Locate the cell with the specified text and output its [X, Y] center coordinate. 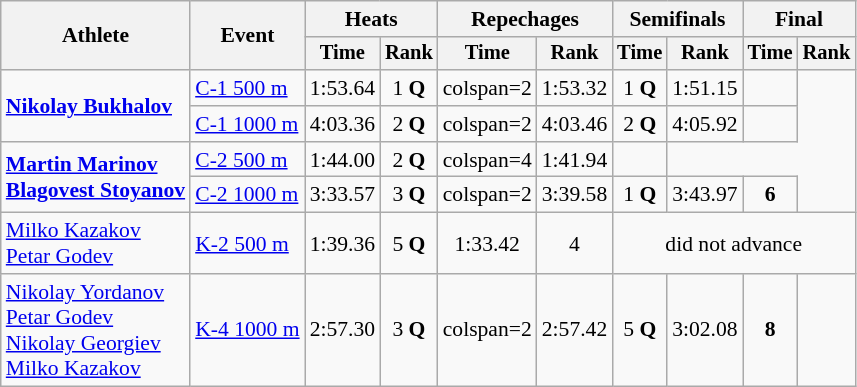
K-2 500 m [247, 244]
3:43.97 [704, 195]
Athlete [96, 36]
Semifinals [677, 19]
1:41.94 [574, 160]
did not advance [734, 244]
Event [247, 36]
2:57.30 [342, 330]
3:39.58 [574, 195]
6 [770, 195]
Milko Kazakov Petar Godev [96, 244]
C-2 1000 m [247, 195]
Final [799, 19]
K-4 1000 m [247, 330]
C-2 500 m [247, 160]
3:33.57 [342, 195]
C-1 1000 m [247, 124]
C-1 500 m [247, 88]
1:53.32 [574, 88]
4:05.92 [704, 124]
4:03.36 [342, 124]
Nikolay Yordanov Petar GodevNikolay GeorgievMilko Kazakov [96, 330]
1:53.64 [342, 88]
1:44.00 [342, 160]
1:51.15 [704, 88]
Heats [372, 19]
Repechages [526, 19]
4:03.46 [574, 124]
Nikolay Bukhalov [96, 106]
8 [770, 330]
4 [574, 244]
1:39.36 [342, 244]
Martin Marinov Blagovest Stoyanov [96, 178]
colspan=4 [488, 160]
1:33.42 [488, 244]
3:02.08 [704, 330]
2:57.42 [574, 330]
